For the text-containing cell, return its midpoint in [X, Y] coordinate format. 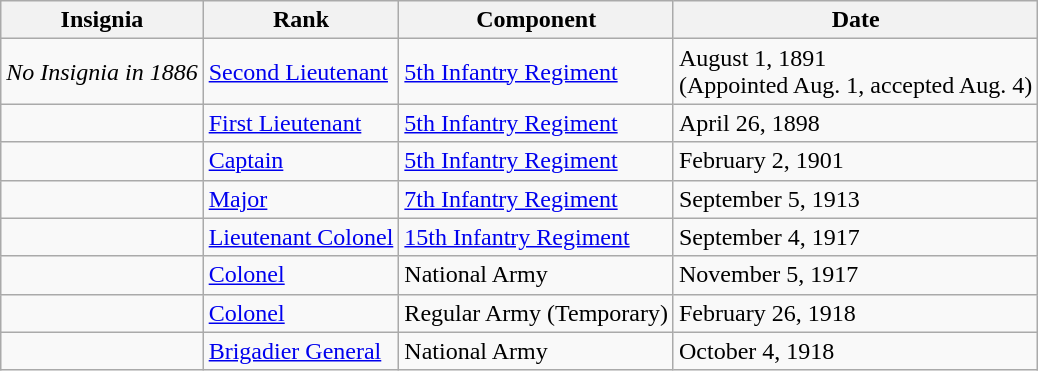
Date [855, 20]
Lieutenant Colonel [301, 237]
Component [536, 20]
Captain [301, 161]
15th Infantry Regiment [536, 237]
No Insignia in 1886 [102, 72]
September 5, 1913 [855, 199]
September 4, 1917 [855, 237]
February 2, 1901 [855, 161]
April 26, 1898 [855, 123]
Insignia [102, 20]
Second Lieutenant [301, 72]
August 1, 1891(Appointed Aug. 1, accepted Aug. 4) [855, 72]
Rank [301, 20]
October 4, 1918 [855, 351]
Major [301, 199]
November 5, 1917 [855, 275]
Regular Army (Temporary) [536, 313]
February 26, 1918 [855, 313]
7th Infantry Regiment [536, 199]
First Lieutenant [301, 123]
Brigadier General [301, 351]
